Identify which cell holds the provided text, then report its [X, Y] central coordinate. 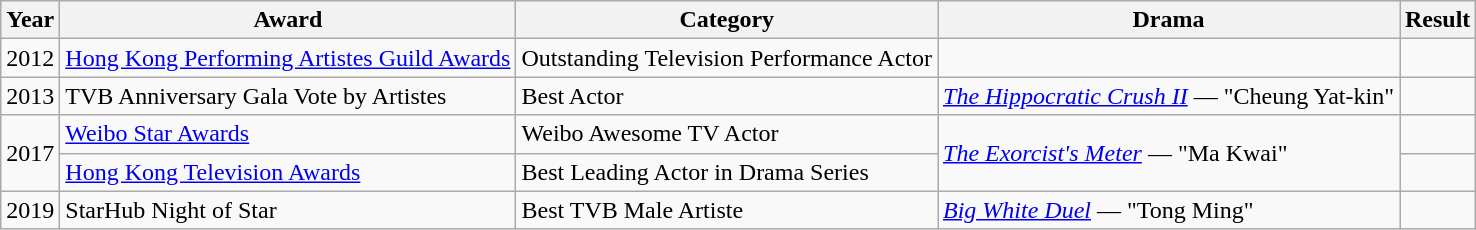
Hong Kong Television Awards [288, 172]
2019 [30, 210]
Best Leading Actor in Drama Series [727, 172]
TVB Anniversary Gala Vote by Artistes [288, 96]
2013 [30, 96]
Best Actor [727, 96]
The Hippocratic Crush II — "Cheung Yat-kin" [1169, 96]
Result [1438, 20]
Year [30, 20]
2017 [30, 153]
Big White Duel — "Tong Ming" [1169, 210]
Award [288, 20]
Weibo Star Awards [288, 134]
2012 [30, 58]
Outstanding Television Performance Actor [727, 58]
StarHub Night of Star [288, 210]
Weibo Awesome TV Actor [727, 134]
Drama [1169, 20]
Hong Kong Performing Artistes Guild Awards [288, 58]
Best TVB Male Artiste [727, 210]
The Exorcist's Meter — "Ma Kwai" [1169, 153]
Category [727, 20]
